From the cell containing the given text, extract its center point as [X, Y] coordinate. 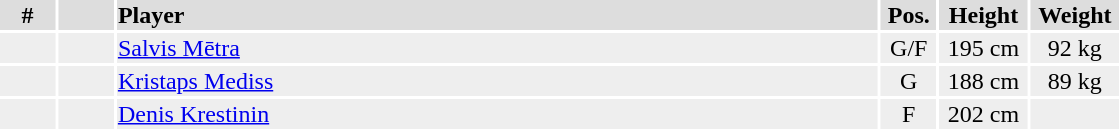
F [908, 114]
Kristaps Mediss [497, 81]
Height [983, 15]
195 cm [983, 48]
Pos. [908, 15]
92 kg [1075, 48]
Denis Krestinin [497, 114]
Weight [1075, 15]
202 cm [983, 114]
89 kg [1075, 81]
G [908, 81]
188 cm [983, 81]
Salvis Mētra [497, 48]
G/F [908, 48]
Player [497, 15]
# [28, 15]
